Search for the cell housing the specified text and yield its (X, Y) center coordinate. 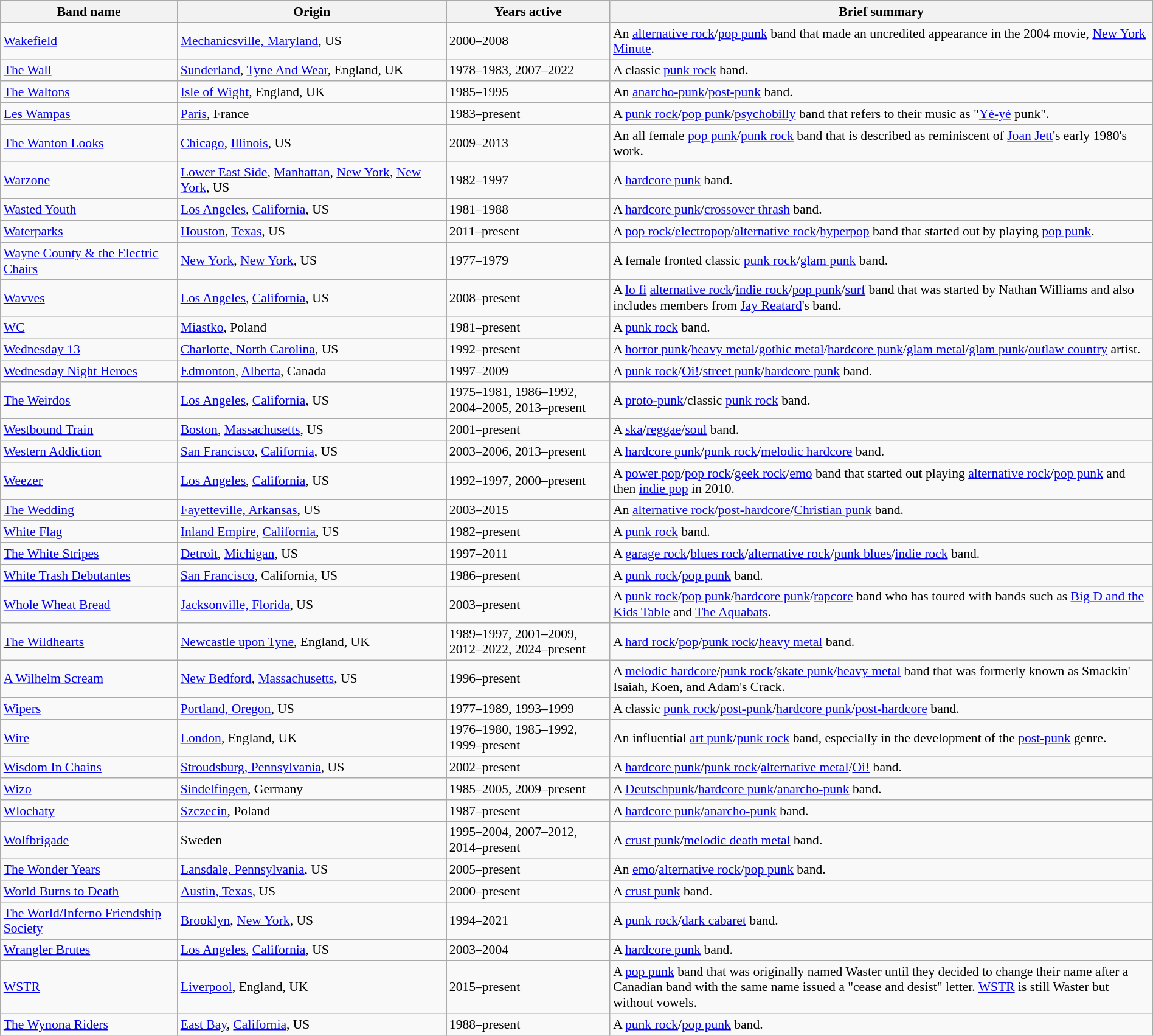
Newcastle upon Tyne, England, UK (312, 642)
A proto-punk/classic punk rock band. (881, 400)
A hardcore punk/punk rock/alternative metal/Oi! band. (881, 768)
Chicago, Illinois, US (312, 144)
Wakefield (89, 41)
1997–2009 (528, 371)
Paris, France (312, 114)
The Wedding (89, 510)
The Wonder Years (89, 870)
Miastko, Poland (312, 328)
A crust punk/melodic death metal band. (881, 840)
1992–present (528, 349)
Wizo (89, 789)
1978–1983, 2007–2022 (528, 71)
Wrangler Brutes (89, 950)
Fayetteville, Arkansas, US (312, 510)
Austin, Texas, US (312, 891)
A pop rock/electropop/alternative rock/hyperpop band that started out by playing pop punk. (881, 232)
Detroit, Michigan, US (312, 554)
A melodic hardcore/punk rock/skate punk/heavy metal band that was formerly known as Smackin' Isaiah, Koen, and Adam's Crack. (881, 679)
2000–present (528, 891)
Edmonton, Alberta, Canada (312, 371)
Boston, Massachusetts, US (312, 430)
A lo fi alternative rock/indie rock/pop punk/surf band that was started by Nathan Williams and also includes members from Jay Reatard's band. (881, 298)
1982–1997 (528, 180)
An alternative rock/pop punk band that made an uncredited appearance in the 2004 movie, New York Minute. (881, 41)
Liverpool, England, UK (312, 988)
The World/Inferno Friendship Society (89, 921)
A hard rock/pop/punk rock/heavy metal band. (881, 642)
New Bedford, Massachusetts, US (312, 679)
Jacksonville, Florida, US (312, 605)
Wire (89, 737)
A punk rock/pop punk/psychobilly band that refers to their music as "Yé-yé punk". (881, 114)
1996–present (528, 679)
Western Addiction (89, 451)
A Deutschpunk/hardcore punk/anarcho-punk band. (881, 789)
2003–2004 (528, 950)
White Flag (89, 532)
1994–2021 (528, 921)
The Waltons (89, 92)
Les Wampas (89, 114)
2009–2013 (528, 144)
Westbound Train (89, 430)
1985–1995 (528, 92)
Years active (528, 12)
Wavves (89, 298)
An anarcho-punk/post-punk band. (881, 92)
1995–2004, 2007–2012, 2014–present (528, 840)
1983–present (528, 114)
2001–present (528, 430)
Band name (89, 12)
Whole Wheat Bread (89, 605)
Inland Empire, California, US (312, 532)
The Weirdos (89, 400)
Wednesday Night Heroes (89, 371)
Wlochaty (89, 811)
A punk rock/dark cabaret band. (881, 921)
White Trash Debutantes (89, 575)
An emo/alternative rock/pop punk band. (881, 870)
WSTR (89, 988)
A classic punk rock band. (881, 71)
A ska/reggae/soul band. (881, 430)
Portland, Oregon, US (312, 709)
Wipers (89, 709)
2008–present (528, 298)
2003–2006, 2013–present (528, 451)
Mechanicsville, Maryland, US (312, 41)
2015–present (528, 988)
London, England, UK (312, 737)
Waterparks (89, 232)
1992–1997, 2000–present (528, 481)
1977–1979 (528, 260)
Weezer (89, 481)
Brooklyn, New York, US (312, 921)
2011–present (528, 232)
1975–1981, 1986–1992, 2004–2005, 2013–present (528, 400)
Charlotte, North Carolina, US (312, 349)
1997–2011 (528, 554)
Sindelfingen, Germany (312, 789)
A power pop/pop rock/geek rock/emo band that started out playing alternative rock/pop punk and then indie pop in 2010. (881, 481)
2005–present (528, 870)
Wisdom In Chains (89, 768)
2000–2008 (528, 41)
1982–present (528, 532)
East Bay, California, US (312, 1024)
Warzone (89, 180)
A female fronted classic punk rock/glam punk band. (881, 260)
1985–2005, 2009–present (528, 789)
A Wilhelm Scream (89, 679)
1988–present (528, 1024)
Brief summary (881, 12)
An influential art punk/punk rock band, especially in the development of the post-punk genre. (881, 737)
Sweden (312, 840)
An alternative rock/post-hardcore/Christian punk band. (881, 510)
2003–2015 (528, 510)
A crust punk band. (881, 891)
The Wildhearts (89, 642)
New York, New York, US (312, 260)
1981–1988 (528, 210)
A hardcore punk/punk rock/melodic hardcore band. (881, 451)
1986–present (528, 575)
The Wynona Riders (89, 1024)
A punk rock/Oi!/street punk/hardcore punk band. (881, 371)
A garage rock/blues rock/alternative rock/punk blues/indie rock band. (881, 554)
2003–present (528, 605)
Sunderland, Tyne And Wear, England, UK (312, 71)
Wednesday 13 (89, 349)
Szczecin, Poland (312, 811)
A horror punk/heavy metal/gothic metal/hardcore punk/glam metal/glam punk/outlaw country artist. (881, 349)
An all female pop punk/punk rock band that is described as reminiscent of Joan Jett's early 1980's work. (881, 144)
Wolfbrigade (89, 840)
Stroudsburg, Pennsylvania, US (312, 768)
The White Stripes (89, 554)
Lower East Side, Manhattan, New York, New York, US (312, 180)
A hardcore punk/crossover thrash band. (881, 210)
Isle of Wight, England, UK (312, 92)
1976–1980, 1985–1992, 1999–present (528, 737)
Wayne County & the Electric Chairs (89, 260)
The Wall (89, 71)
Wasted Youth (89, 210)
1977–1989, 1993–1999 (528, 709)
1989–1997, 2001–2009, 2012–2022, 2024–present (528, 642)
WC (89, 328)
A punk rock/pop punk/hardcore punk/rapcore band who has toured with bands such as Big D and the Kids Table and The Aquabats. (881, 605)
1987–present (528, 811)
Origin (312, 12)
1981–present (528, 328)
Houston, Texas, US (312, 232)
Lansdale, Pennsylvania, US (312, 870)
A hardcore punk/anarcho-punk band. (881, 811)
2002–present (528, 768)
World Burns to Death (89, 891)
A classic punk rock/post-punk/hardcore punk/post-hardcore band. (881, 709)
The Wanton Looks (89, 144)
